Locate the cell with the specified text and output its (X, Y) center coordinate. 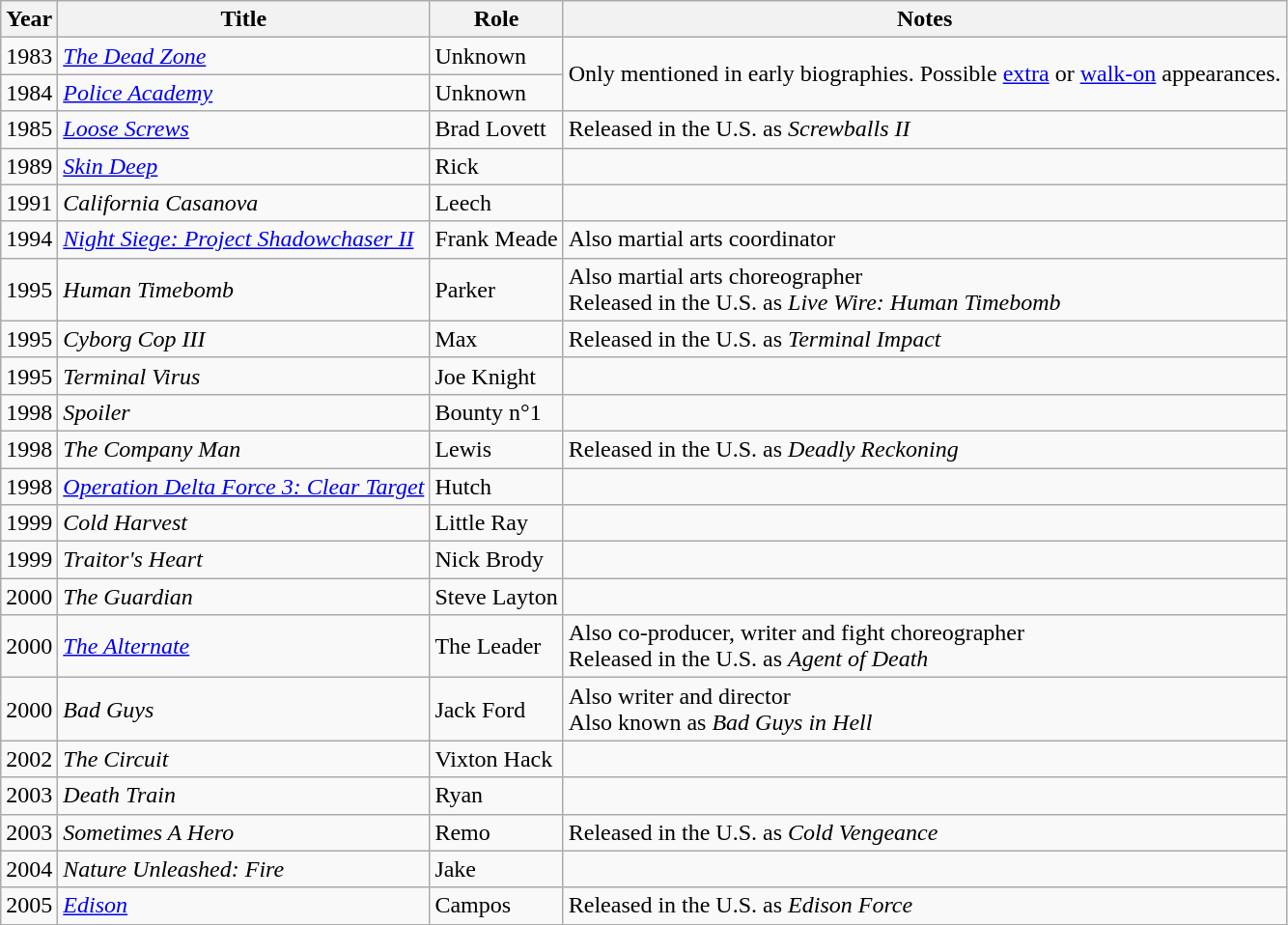
Released in the U.S. as Cold Vengeance (925, 832)
The Leader (496, 647)
Also martial arts coordinator (925, 239)
Bounty n°1 (496, 412)
Parker (496, 290)
1983 (29, 56)
Leech (496, 203)
Terminal Virus (243, 376)
Nature Unleashed: Fire (243, 869)
Also co-producer, writer and fight choreographerReleased in the U.S. as Agent of Death (925, 647)
Human Timebomb (243, 290)
Night Siege: Project Shadowchaser II (243, 239)
Bad Guys (243, 709)
Campos (496, 906)
Also martial arts choreographerReleased in the U.S. as Live Wire: Human Timebomb (925, 290)
The Circuit (243, 759)
The Guardian (243, 597)
Loose Screws (243, 129)
Role (496, 19)
2005 (29, 906)
Little Ray (496, 523)
Vixton Hack (496, 759)
Title (243, 19)
Death Train (243, 796)
Edison (243, 906)
Skin Deep (243, 166)
Sometimes A Hero (243, 832)
Lewis (496, 449)
Jake (496, 869)
1984 (29, 93)
1989 (29, 166)
Cold Harvest (243, 523)
Remo (496, 832)
Steve Layton (496, 597)
Only mentioned in early biographies. Possible extra or walk-on appearances. (925, 74)
Released in the U.S. as Screwballs II (925, 129)
Hutch (496, 486)
The Dead Zone (243, 56)
2002 (29, 759)
Released in the U.S. as Terminal Impact (925, 339)
2004 (29, 869)
Year (29, 19)
Police Academy (243, 93)
Spoiler (243, 412)
The Company Man (243, 449)
Released in the U.S. as Edison Force (925, 906)
California Casanova (243, 203)
Jack Ford (496, 709)
Rick (496, 166)
1985 (29, 129)
Brad Lovett (496, 129)
Nick Brody (496, 560)
1994 (29, 239)
Ryan (496, 796)
Operation Delta Force 3: Clear Target (243, 486)
Cyborg Cop III (243, 339)
Notes (925, 19)
Released in the U.S. as Deadly Reckoning (925, 449)
Traitor's Heart (243, 560)
The Alternate (243, 647)
Joe Knight (496, 376)
Also writer and directorAlso known as Bad Guys in Hell (925, 709)
Max (496, 339)
Frank Meade (496, 239)
1991 (29, 203)
